Extract the [x, y] coordinate from the center of the cell holding the provided text.  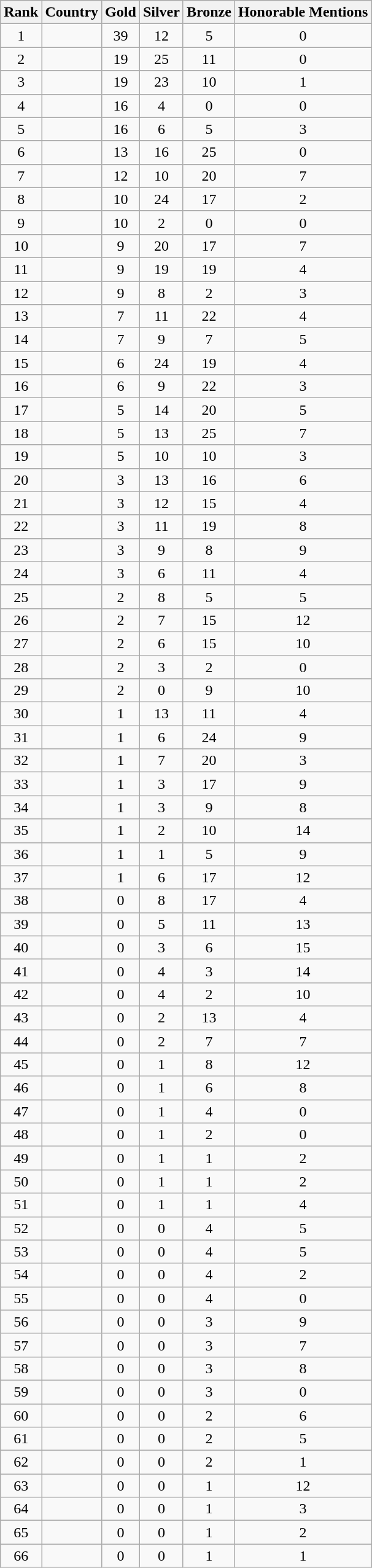
65 [21, 1532]
53 [21, 1252]
62 [21, 1462]
50 [21, 1182]
27 [21, 643]
42 [21, 994]
21 [21, 503]
56 [21, 1322]
44 [21, 1041]
18 [21, 433]
28 [21, 667]
66 [21, 1556]
Rank [21, 12]
35 [21, 831]
61 [21, 1439]
58 [21, 1368]
33 [21, 784]
41 [21, 971]
55 [21, 1298]
Gold [121, 12]
32 [21, 761]
45 [21, 1065]
40 [21, 947]
59 [21, 1392]
29 [21, 691]
49 [21, 1158]
Honorable Mentions [303, 12]
26 [21, 620]
36 [21, 854]
51 [21, 1205]
52 [21, 1228]
Country [72, 12]
46 [21, 1088]
64 [21, 1509]
63 [21, 1486]
43 [21, 1017]
34 [21, 807]
Silver [161, 12]
37 [21, 877]
30 [21, 714]
57 [21, 1345]
31 [21, 737]
48 [21, 1135]
Bronze [209, 12]
60 [21, 1415]
38 [21, 901]
54 [21, 1275]
47 [21, 1111]
